Return (X, Y) of the center of cell containing provided text 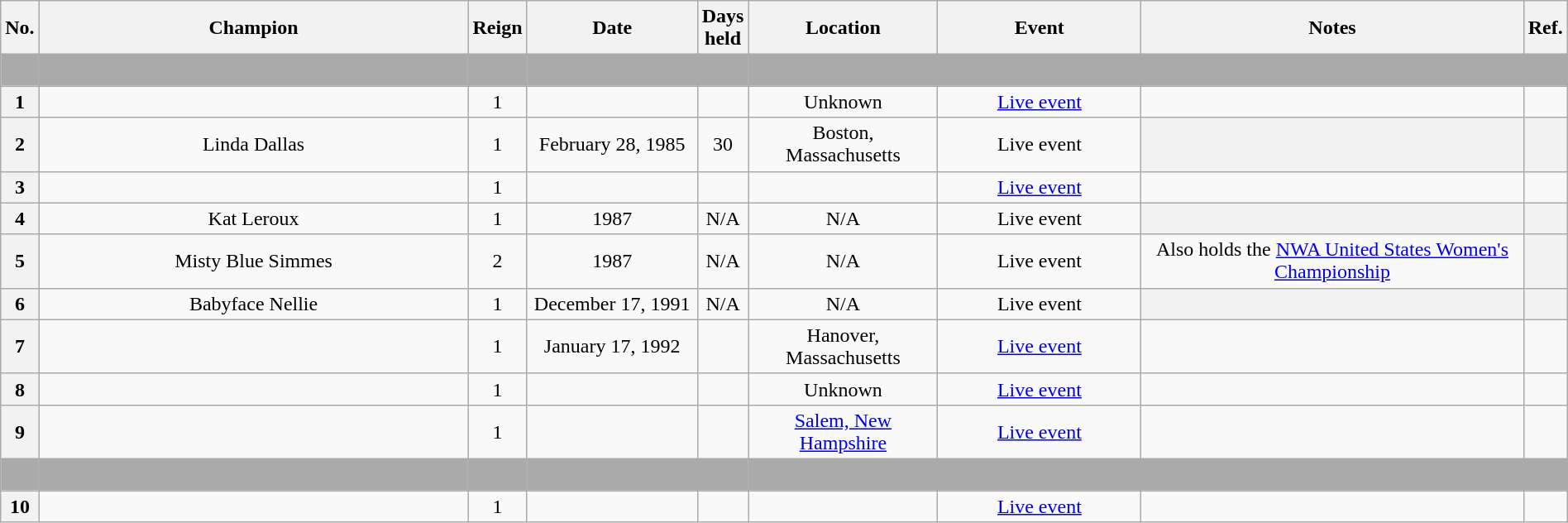
5 (20, 261)
Days held (723, 28)
6 (20, 304)
Event (1040, 28)
7 (20, 346)
8 (20, 389)
Also holds the NWA United States Women's Championship (1332, 261)
Hanover, Massachusetts (844, 346)
Linda Dallas (253, 144)
December 17, 1991 (612, 304)
No. (20, 28)
Salem, New Hampshire (844, 432)
Boston, Massachusetts (844, 144)
Notes (1332, 28)
Kat Leroux (253, 218)
Champion (253, 28)
Babyface Nellie (253, 304)
30 (723, 144)
January 17, 1992 (612, 346)
Date (612, 28)
10 (20, 506)
Misty Blue Simmes (253, 261)
Location (844, 28)
9 (20, 432)
4 (20, 218)
Ref. (1545, 28)
Reign (498, 28)
February 28, 1985 (612, 144)
3 (20, 187)
